Capture the cell that displays the provided text and extract its [X, Y] central coordinate. 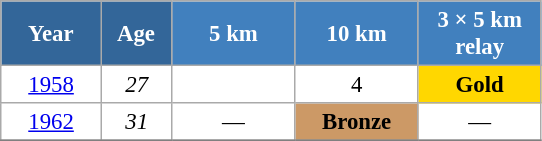
5 km [234, 34]
27 [136, 85]
1958 [52, 85]
Age [136, 34]
10 km [356, 34]
Bronze [356, 122]
Gold [480, 85]
3 × 5 km relay [480, 34]
Year [52, 34]
1962 [52, 122]
31 [136, 122]
4 [356, 85]
